Return the (x, y) coordinate for the center point of the cell that contains the specified text.  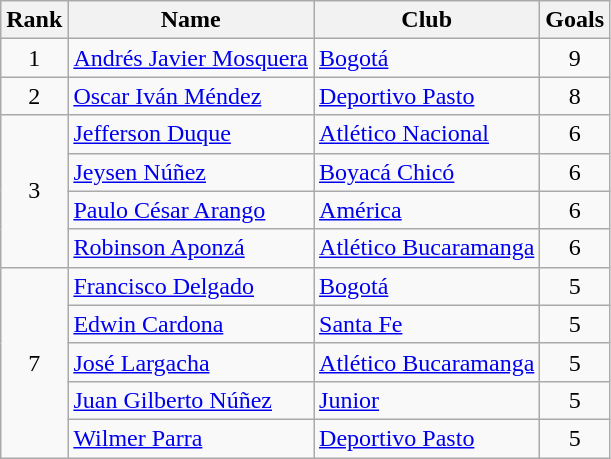
8 (575, 96)
Paulo César Arango (191, 210)
Wilmer Parra (191, 438)
Jeysen Núñez (191, 172)
América (427, 210)
2 (34, 96)
Robinson Aponzá (191, 248)
Rank (34, 20)
Goals (575, 20)
Francisco Delgado (191, 286)
Boyacá Chicó (427, 172)
Junior (427, 400)
Club (427, 20)
Atlético Nacional (427, 134)
3 (34, 191)
Edwin Cardona (191, 324)
José Largacha (191, 362)
9 (575, 58)
1 (34, 58)
Oscar Iván Méndez (191, 96)
Santa Fe (427, 324)
Jefferson Duque (191, 134)
7 (34, 362)
Name (191, 20)
Andrés Javier Mosquera (191, 58)
Juan Gilberto Núñez (191, 400)
